Return (X, Y) of the center of cell containing provided text 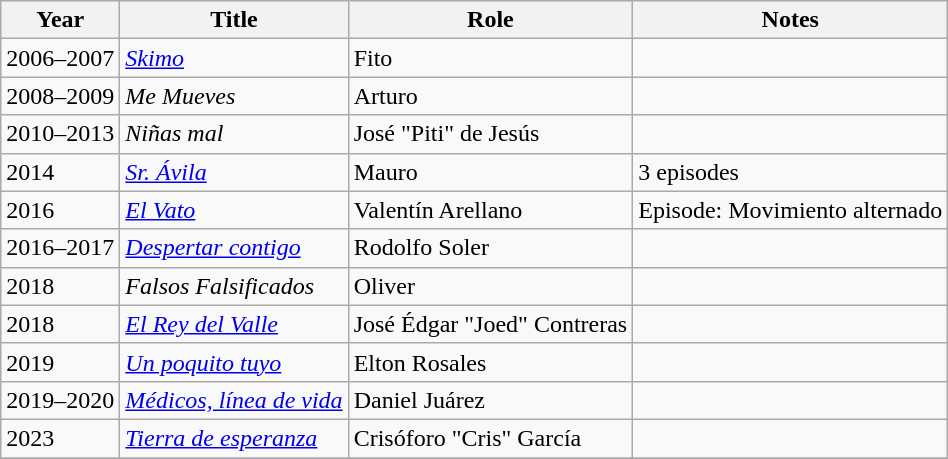
Falsos Falsificados (234, 286)
2010–2013 (60, 134)
2023 (60, 438)
2016–2017 (60, 248)
José "Piti" de Jesús (490, 134)
Elton Rosales (490, 362)
Niñas mal (234, 134)
Title (234, 20)
Me Mueves (234, 96)
Notes (790, 20)
Arturo (490, 96)
Despertar contigo (234, 248)
Valentín Arellano (490, 210)
2019 (60, 362)
Daniel Juárez (490, 400)
Role (490, 20)
José Édgar "Joed" Contreras (490, 324)
Fito (490, 58)
Médicos, línea de vida (234, 400)
2006–2007 (60, 58)
2008–2009 (60, 96)
3 episodes (790, 172)
Oliver (490, 286)
Sr. Ávila (234, 172)
Crisóforo "Cris" García (490, 438)
Year (60, 20)
El Vato (234, 210)
2016 (60, 210)
Skimo (234, 58)
2014 (60, 172)
El Rey del Valle (234, 324)
Un poquito tuyo (234, 362)
Episode: Movimiento alternado (790, 210)
Tierra de esperanza (234, 438)
2019–2020 (60, 400)
Mauro (490, 172)
Rodolfo Soler (490, 248)
